Detect which cell encompasses the target text, then output its (X, Y) center coordinate. 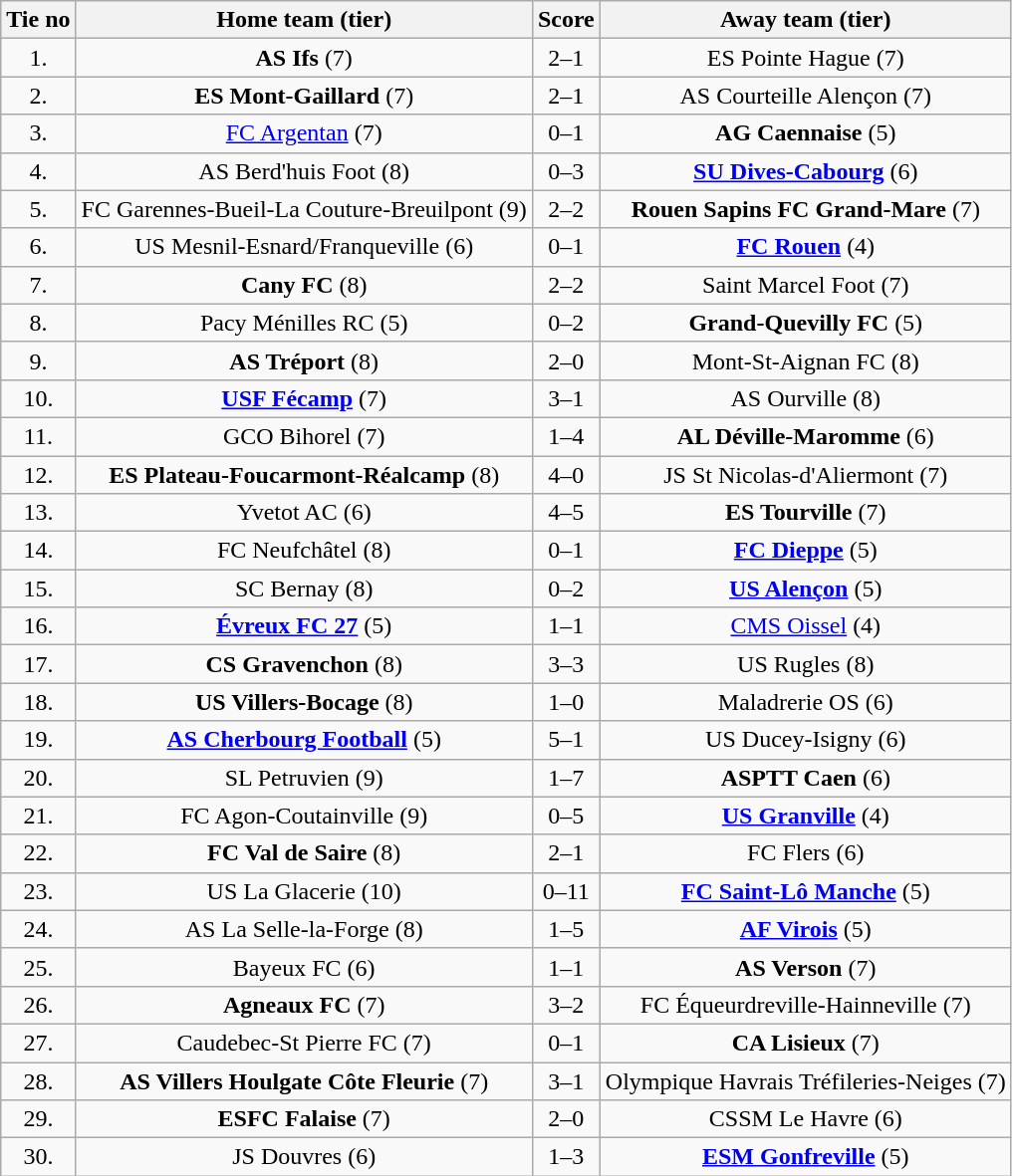
AS Ifs (7) (304, 58)
17. (38, 664)
AS Berd'huis Foot (8) (304, 171)
FC Flers (6) (805, 853)
Home team (tier) (304, 20)
Maladrerie OS (6) (805, 702)
Yvetot AC (6) (304, 513)
28. (38, 1080)
US Villers-Bocage (8) (304, 702)
25. (38, 967)
JS St Nicolas-d'Aliermont (7) (805, 475)
AL Déville-Maromme (6) (805, 436)
AS Cherbourg Football (5) (304, 740)
29. (38, 1119)
27. (38, 1043)
US Rugles (8) (805, 664)
Bayeux FC (6) (304, 967)
FC Agon-Coutainville (9) (304, 816)
FC Dieppe (5) (805, 551)
21. (38, 816)
FC Rouen (4) (805, 247)
ESFC Falaise (7) (304, 1119)
AS Courteille Alençon (7) (805, 96)
CA Lisieux (7) (805, 1043)
4–5 (566, 513)
0–5 (566, 816)
Score (566, 20)
Caudebec-St Pierre FC (7) (304, 1043)
Mont-St-Aignan FC (8) (805, 360)
US La Glacerie (10) (304, 891)
Olympique Havrais Tréfileries-Neiges (7) (805, 1080)
6. (38, 247)
9. (38, 360)
AS La Selle-la-Forge (8) (304, 929)
16. (38, 626)
20. (38, 778)
3–2 (566, 1005)
FC Garennes-Bueil-La Couture-Breuilpont (9) (304, 209)
US Granville (4) (805, 816)
US Ducey-Isigny (6) (805, 740)
1–0 (566, 702)
12. (38, 475)
3–3 (566, 664)
24. (38, 929)
26. (38, 1005)
7. (38, 285)
Pacy Ménilles RC (5) (304, 323)
4. (38, 171)
FC Val de Saire (8) (304, 853)
Évreux FC 27 (5) (304, 626)
0–3 (566, 171)
AG Caennaise (5) (805, 133)
1–5 (566, 929)
Agneaux FC (7) (304, 1005)
GCO Bihorel (7) (304, 436)
Grand-Quevilly FC (5) (805, 323)
1–7 (566, 778)
1–4 (566, 436)
Rouen Sapins FC Grand-Mare (7) (805, 209)
CSSM Le Havre (6) (805, 1119)
0–11 (566, 891)
4–0 (566, 475)
2. (38, 96)
AS Tréport (8) (304, 360)
1. (38, 58)
5–1 (566, 740)
19. (38, 740)
JS Douvres (6) (304, 1157)
1–3 (566, 1157)
Cany FC (8) (304, 285)
USF Fécamp (7) (304, 398)
FC Équeurdreville-Hainneville (7) (805, 1005)
Away team (tier) (805, 20)
10. (38, 398)
FC Neufchâtel (8) (304, 551)
14. (38, 551)
ES Pointe Hague (7) (805, 58)
30. (38, 1157)
AS Villers Houlgate Côte Fleurie (7) (304, 1080)
ASPTT Caen (6) (805, 778)
5. (38, 209)
11. (38, 436)
ES Tourville (7) (805, 513)
AF Virois (5) (805, 929)
Saint Marcel Foot (7) (805, 285)
SL Petruvien (9) (304, 778)
ES Plateau-Foucarmont-Réalcamp (8) (304, 475)
US Alençon (5) (805, 588)
ESM Gonfreville (5) (805, 1157)
AS Verson (7) (805, 967)
22. (38, 853)
SC Bernay (8) (304, 588)
SU Dives-Cabourg (6) (805, 171)
AS Ourville (8) (805, 398)
15. (38, 588)
FC Argentan (7) (304, 133)
3. (38, 133)
CMS Oissel (4) (805, 626)
8. (38, 323)
CS Gravenchon (8) (304, 664)
Tie no (38, 20)
ES Mont-Gaillard (7) (304, 96)
US Mesnil-Esnard/Franqueville (6) (304, 247)
18. (38, 702)
23. (38, 891)
FC Saint-Lô Manche (5) (805, 891)
13. (38, 513)
